Find where the given text appears and provide that cell's center as (X, Y) coordinate. 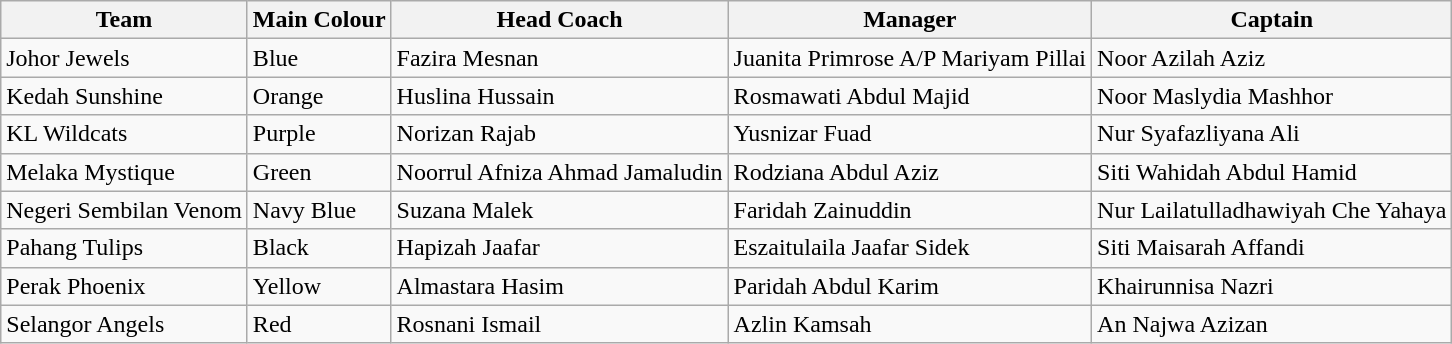
Yellow (319, 286)
An Najwa Azizan (1272, 324)
Hapizah Jaafar (560, 248)
Eszaitulaila Jaafar Sidek (910, 248)
Norizan Rajab (560, 134)
Negeri Sembilan Venom (124, 210)
Blue (319, 58)
Pahang Tulips (124, 248)
Rosnani Ismail (560, 324)
Green (319, 172)
Paridah Abdul Karim (910, 286)
Faridah Zainuddin (910, 210)
Azlin Kamsah (910, 324)
Juanita Primrose A/P Mariyam Pillai (910, 58)
Johor Jewels (124, 58)
Khairunnisa Nazri (1272, 286)
Huslina Hussain (560, 96)
Noor Azilah Aziz (1272, 58)
Suzana Malek (560, 210)
Manager (910, 20)
Noor Maslydia Mashhor (1272, 96)
Purple (319, 134)
Nur Syafazliyana Ali (1272, 134)
Captain (1272, 20)
Head Coach (560, 20)
Almastara Hasim (560, 286)
Selangor Angels (124, 324)
Red (319, 324)
Rosmawati Abdul Majid (910, 96)
Melaka Mystique (124, 172)
Navy Blue (319, 210)
Kedah Sunshine (124, 96)
Team (124, 20)
Fazira Mesnan (560, 58)
Black (319, 248)
Siti Maisarah Affandi (1272, 248)
KL Wildcats (124, 134)
Main Colour (319, 20)
Perak Phoenix (124, 286)
Nur Lailatulladhawiyah Che Yahaya (1272, 210)
Rodziana Abdul Aziz (910, 172)
Orange (319, 96)
Noorrul Afniza Ahmad Jamaludin (560, 172)
Siti Wahidah Abdul Hamid (1272, 172)
Yusnizar Fuad (910, 134)
